Return the (X, Y) coordinate for the center point of the cell that contains the specified text.  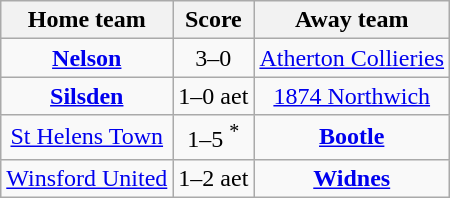
Score (214, 20)
1–2 aet (214, 178)
Bootle (352, 138)
Atherton Collieries (352, 58)
St Helens Town (87, 138)
3–0 (214, 58)
Widnes (352, 178)
1874 Northwich (352, 96)
Nelson (87, 58)
Silsden (87, 96)
Home team (87, 20)
Away team (352, 20)
1–0 aet (214, 96)
Winsford United (87, 178)
1–5 * (214, 138)
